Pinpoint the cell where the given text exists, returning its (x, y) midpoint coordinate. 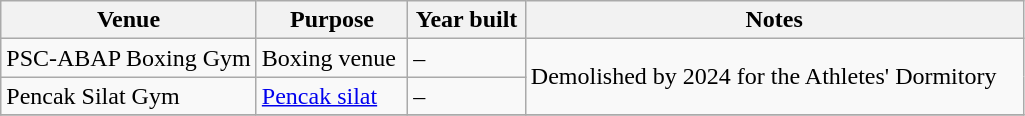
Notes (774, 20)
Year built (467, 20)
Purpose (332, 20)
Boxing venue (332, 58)
Venue (129, 20)
PSC-ABAP Boxing Gym (129, 58)
Demolished by 2024 for the Athletes' Dormitory (774, 77)
Pencak silat (332, 96)
Pencak Silat Gym (129, 96)
